Locate the cell with the specified text and output its (x, y) center coordinate. 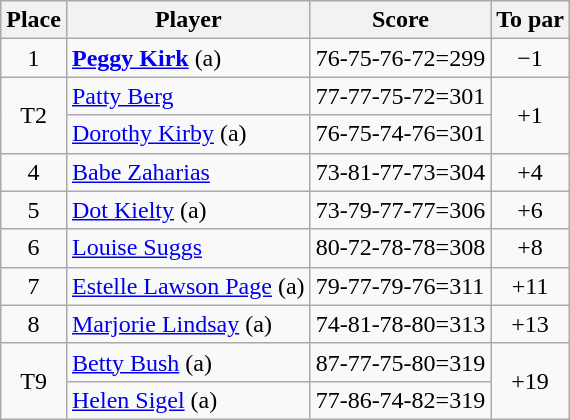
6 (34, 248)
Betty Bush (a) (188, 362)
74-81-78-80=313 (400, 324)
76-75-74-76=301 (400, 134)
77-77-75-72=301 (400, 96)
Peggy Kirk (a) (188, 58)
Place (34, 20)
Helen Sigel (a) (188, 400)
Patty Berg (188, 96)
80-72-78-78=308 (400, 248)
+4 (530, 172)
77-86-74-82=319 (400, 400)
Dorothy Kirby (a) (188, 134)
Marjorie Lindsay (a) (188, 324)
79-77-79-76=311 (400, 286)
−1 (530, 58)
73-79-77-77=306 (400, 210)
To par (530, 20)
Score (400, 20)
+8 (530, 248)
+6 (530, 210)
+19 (530, 381)
76-75-76-72=299 (400, 58)
Babe Zaharias (188, 172)
+11 (530, 286)
Player (188, 20)
Dot Kielty (a) (188, 210)
7 (34, 286)
5 (34, 210)
Estelle Lawson Page (a) (188, 286)
1 (34, 58)
T2 (34, 115)
73-81-77-73=304 (400, 172)
Louise Suggs (188, 248)
+13 (530, 324)
87-77-75-80=319 (400, 362)
4 (34, 172)
+1 (530, 115)
8 (34, 324)
T9 (34, 381)
